Identify which cell holds the provided text, then report its [X, Y] central coordinate. 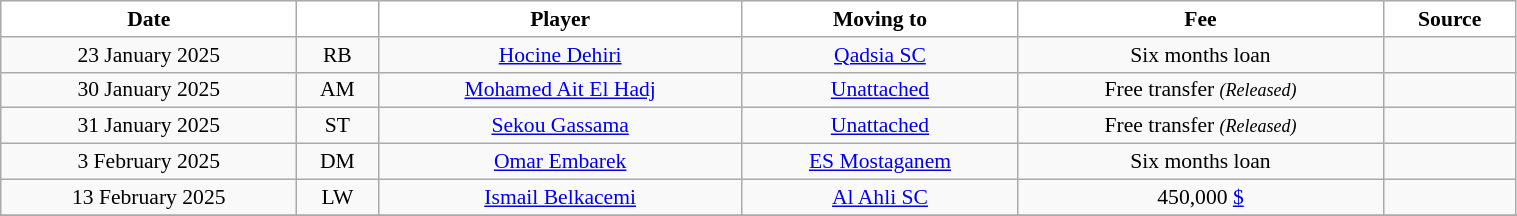
13 February 2025 [149, 197]
Sekou Gassama [560, 126]
3 February 2025 [149, 162]
30 January 2025 [149, 90]
Omar Embarek [560, 162]
AM [338, 90]
Mohamed Ait El Hadj [560, 90]
450,000 $ [1201, 197]
Hocine Dehiri [560, 55]
ST [338, 126]
ES Mostaganem [880, 162]
Date [149, 19]
Qadsia SC [880, 55]
LW [338, 197]
Source [1450, 19]
Player [560, 19]
Al Ahli SC [880, 197]
DM [338, 162]
Moving to [880, 19]
31 January 2025 [149, 126]
Ismail Belkacemi [560, 197]
23 January 2025 [149, 55]
Fee [1201, 19]
RB [338, 55]
